Extract the [x, y] coordinate from the center of the cell holding the provided text.  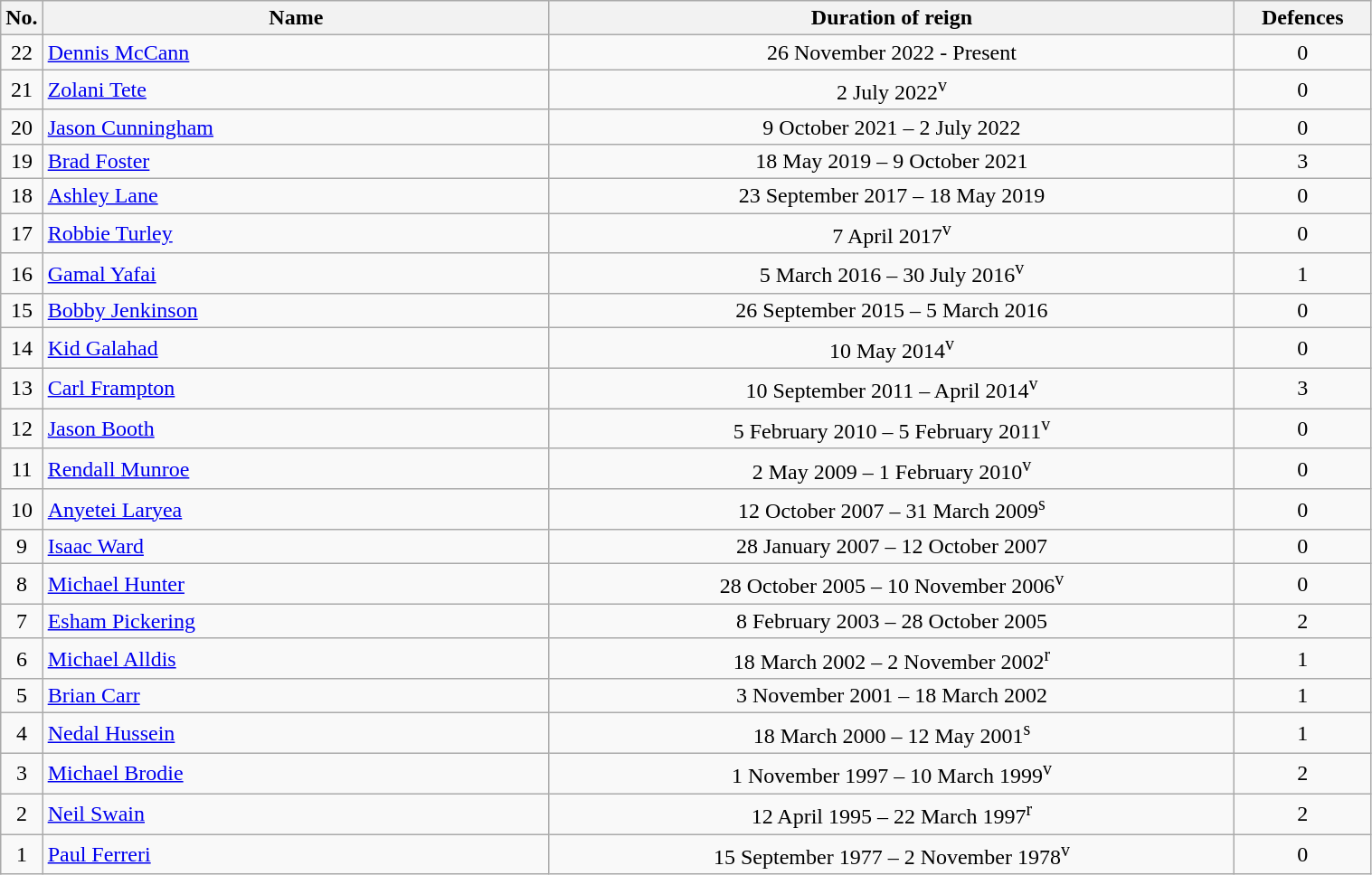
21 [22, 90]
10 May 2014v [892, 349]
15 September 1977 – 2 November 1978v [892, 855]
Rendall Munroe [296, 468]
8 [22, 584]
9 October 2021 – 2 July 2022 [892, 127]
Jason Booth [296, 428]
7 [22, 621]
Brian Carr [296, 696]
4 [22, 734]
Michael Alldis [296, 658]
5 February 2010 – 5 February 2011v [892, 428]
14 [22, 349]
Gamal Yafai [296, 273]
15 [22, 311]
12 April 1995 – 22 March 1997r [892, 814]
8 February 2003 – 28 October 2005 [892, 621]
12 October 2007 – 31 March 2009s [892, 510]
Jason Cunningham [296, 127]
26 November 2022 - Present [892, 52]
18 March 2002 – 2 November 2002r [892, 658]
Defences [1303, 18]
9 [22, 547]
No. [22, 18]
5 [22, 696]
Michael Brodie [296, 774]
12 [22, 428]
19 [22, 161]
2 July 2022v [892, 90]
17 [22, 233]
10 September 2011 – April 2014v [892, 389]
Esham Pickering [296, 621]
18 May 2019 – 9 October 2021 [892, 161]
Brad Foster [296, 161]
18 March 2000 – 12 May 2001s [892, 734]
13 [22, 389]
28 January 2007 – 12 October 2007 [892, 547]
Nedal Hussein [296, 734]
Zolani Tete [296, 90]
28 October 2005 – 10 November 2006v [892, 584]
Neil Swain [296, 814]
22 [22, 52]
Bobby Jenkinson [296, 311]
16 [22, 273]
3 November 2001 – 18 March 2002 [892, 696]
6 [22, 658]
11 [22, 468]
10 [22, 510]
20 [22, 127]
Paul Ferreri [296, 855]
Dennis McCann [296, 52]
2 May 2009 – 1 February 2010v [892, 468]
Carl Frampton [296, 389]
Ashley Lane [296, 196]
Michael Hunter [296, 584]
7 April 2017v [892, 233]
Anyetei Laryea [296, 510]
1 November 1997 – 10 March 1999v [892, 774]
26 September 2015 – 5 March 2016 [892, 311]
Isaac Ward [296, 547]
Name [296, 18]
Kid Galahad [296, 349]
18 [22, 196]
Robbie Turley [296, 233]
5 March 2016 – 30 July 2016v [892, 273]
23 September 2017 – 18 May 2019 [892, 196]
Duration of reign [892, 18]
